Identify which cell holds the provided text, then report its [X, Y] central coordinate. 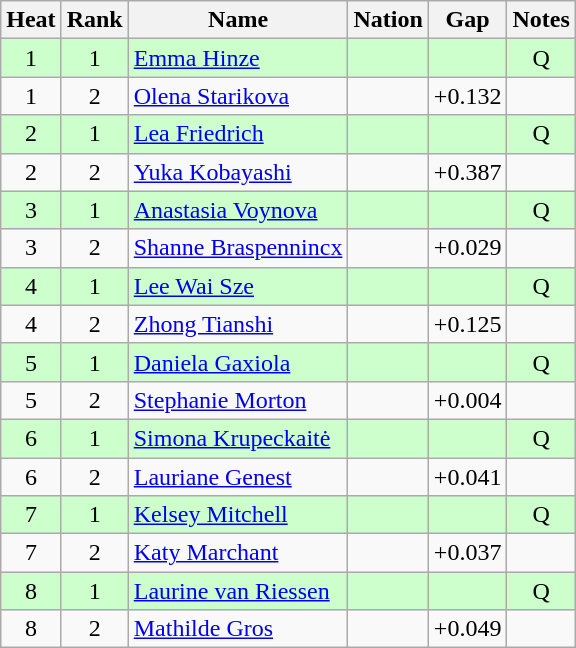
+0.029 [468, 248]
+0.132 [468, 96]
Simona Krupeckaitė [238, 438]
Katy Marchant [238, 553]
+0.037 [468, 553]
Yuka Kobayashi [238, 172]
Heat [31, 20]
+0.041 [468, 477]
+0.004 [468, 400]
+0.049 [468, 629]
Olena Starikova [238, 96]
+0.387 [468, 172]
Lea Friedrich [238, 134]
Name [238, 20]
Laurine van Riessen [238, 591]
Shanne Braspennincx [238, 248]
Notes [541, 20]
Mathilde Gros [238, 629]
Lee Wai Sze [238, 286]
Kelsey Mitchell [238, 515]
Emma Hinze [238, 58]
Daniela Gaxiola [238, 362]
Stephanie Morton [238, 400]
Rank [94, 20]
Nation [388, 20]
+0.125 [468, 324]
Lauriane Genest [238, 477]
Zhong Tianshi [238, 324]
Anastasia Voynova [238, 210]
Gap [468, 20]
